Output the [x, y] coordinate of the center of the cell containing the given text.  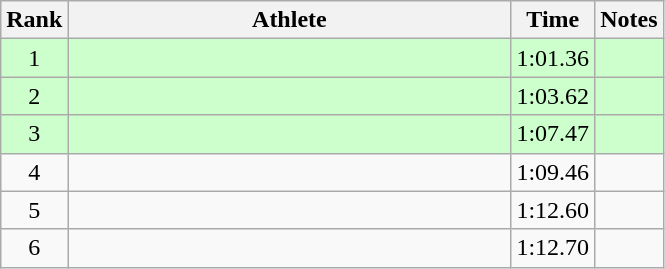
5 [34, 210]
1:03.62 [553, 96]
3 [34, 134]
1:09.46 [553, 172]
6 [34, 248]
1:12.60 [553, 210]
1:01.36 [553, 58]
2 [34, 96]
Rank [34, 20]
4 [34, 172]
Time [553, 20]
Notes [629, 20]
Athlete [290, 20]
1 [34, 58]
1:07.47 [553, 134]
1:12.70 [553, 248]
